Find where the given text appears and provide that cell's center as (X, Y) coordinate. 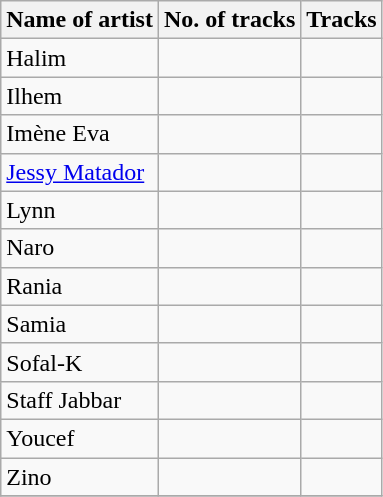
Halim (80, 58)
Rania (80, 286)
Samia (80, 324)
Lynn (80, 210)
Ilhem (80, 96)
Jessy Matador (80, 172)
Staff Jabbar (80, 400)
Naro (80, 248)
Name of artist (80, 20)
Tracks (342, 20)
No. of tracks (229, 20)
Imène Eva (80, 134)
Youcef (80, 438)
Sofal-K (80, 362)
Zino (80, 477)
